Return the [x, y] coordinate for the center point of the cell that contains the specified text.  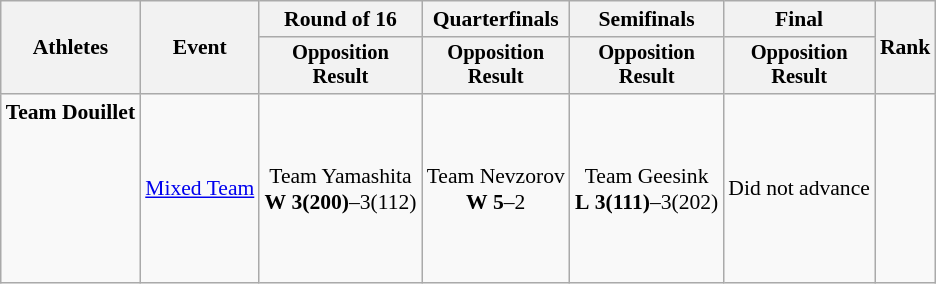
Semifinals [646, 19]
Rank [906, 48]
Did not advance [799, 188]
Event [200, 48]
Team NevzorovW 5–2 [496, 188]
Quarterfinals [496, 19]
Athletes [70, 48]
Final [799, 19]
Team Douillet [70, 188]
Team YamashitaW 3(200)–3(112) [340, 188]
Team GeesinkL 3(111)–3(202) [646, 188]
Round of 16 [340, 19]
Mixed Team [200, 188]
